Return (X, Y) of the center of cell containing provided text 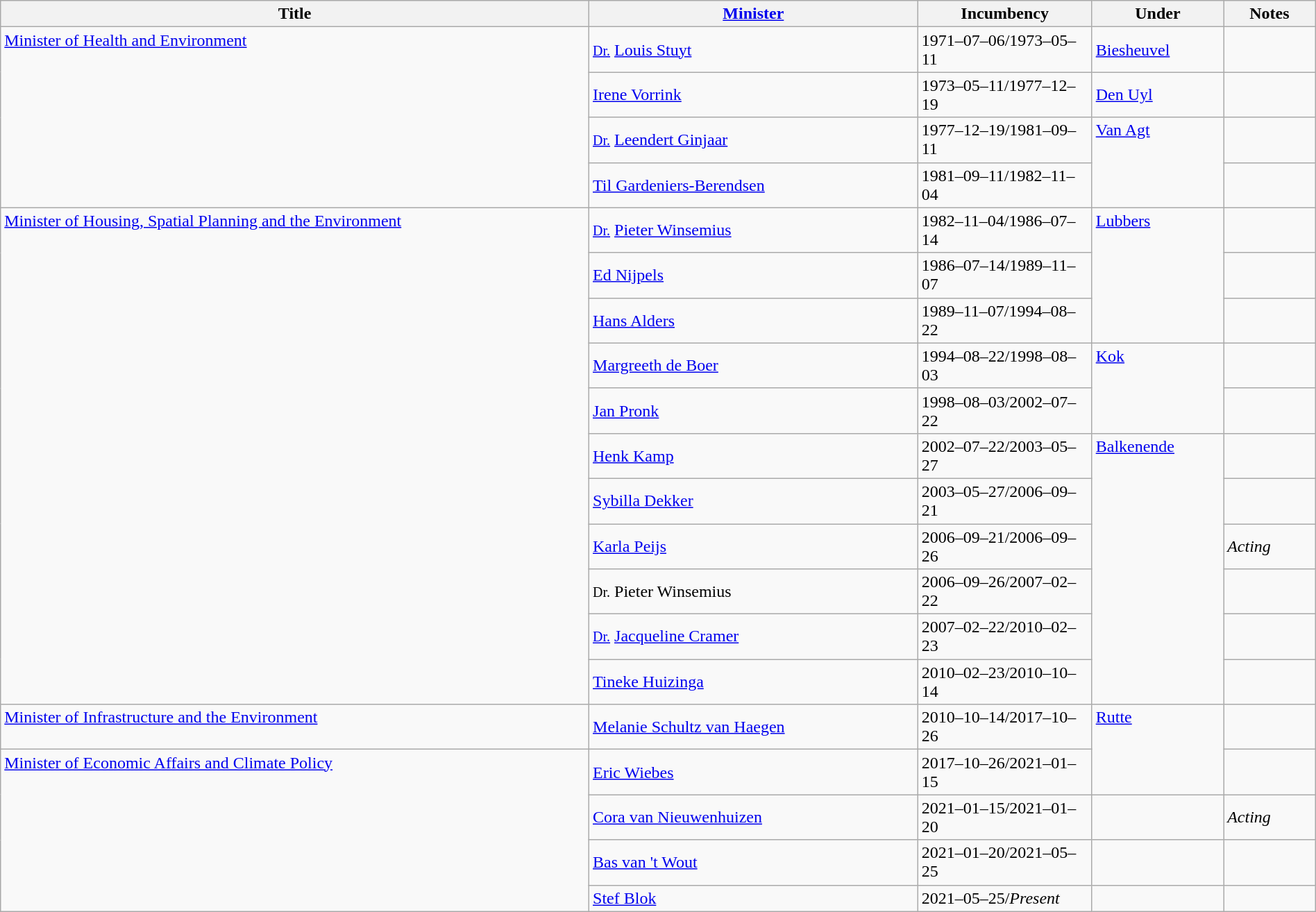
1989–11–07/1994–08–22 (1005, 321)
Under (1158, 14)
Incumbency (1005, 14)
1981–09–11/1982–11–04 (1005, 185)
Karla Peijs (754, 546)
Minister (754, 14)
Eric Wiebes (754, 772)
2007–02–22/2010–02–23 (1005, 637)
2010–02–23/2010–10–14 (1005, 682)
2010–10–14/2017–10–26 (1005, 727)
Minister of Economic Affairs and Climate Policy (295, 830)
Irene Vorrink (754, 94)
Dr. Louis Stuyt (754, 50)
Cora van Nieuwenhuizen (754, 818)
1986–07–14/1989–11–07 (1005, 275)
Til Gardeniers-Berendsen (754, 185)
1971–07–06/1973–05–11 (1005, 50)
2021–01–15/2021–01–20 (1005, 818)
Margreeth de Boer (754, 365)
Hans Alders (754, 321)
2021–01–20/2021–05–25 (1005, 862)
Title (295, 14)
Rutte (1158, 750)
1973–05–11/1977–12–19 (1005, 94)
Den Uyl (1158, 94)
Notes (1270, 14)
Henk Kamp (754, 455)
Minister of Health and Environment (295, 117)
2006–09–26/2007–02–22 (1005, 591)
Stef Blok (754, 898)
Minister of Housing, Spatial Planning and the Environment (295, 456)
1998–08–03/2002–07–22 (1005, 411)
Ed Nijpels (754, 275)
1982–11–04/1986–07–14 (1005, 230)
Van Agt (1158, 162)
Lubbers (1158, 275)
Bas van 't Wout (754, 862)
1994–08–22/1998–08–03 (1005, 365)
Minister of Infrastructure and the Environment (295, 727)
Kok (1158, 388)
Biesheuvel (1158, 50)
2002–07–22/2003–05–27 (1005, 455)
Dr. Leendert Ginjaar (754, 140)
Jan Pronk (754, 411)
2003–05–27/2006–09–21 (1005, 501)
2021–05–25/Present (1005, 898)
1977–12–19/1981–09–11 (1005, 140)
2006–09–21/2006–09–26 (1005, 546)
Melanie Schultz van Haegen (754, 727)
Sybilla Dekker (754, 501)
Dr. Jacqueline Cramer (754, 637)
Tineke Huizinga (754, 682)
Balkenende (1158, 568)
2017–10–26/2021–01–15 (1005, 772)
